Search for the cell housing the specified text and yield its [X, Y] center coordinate. 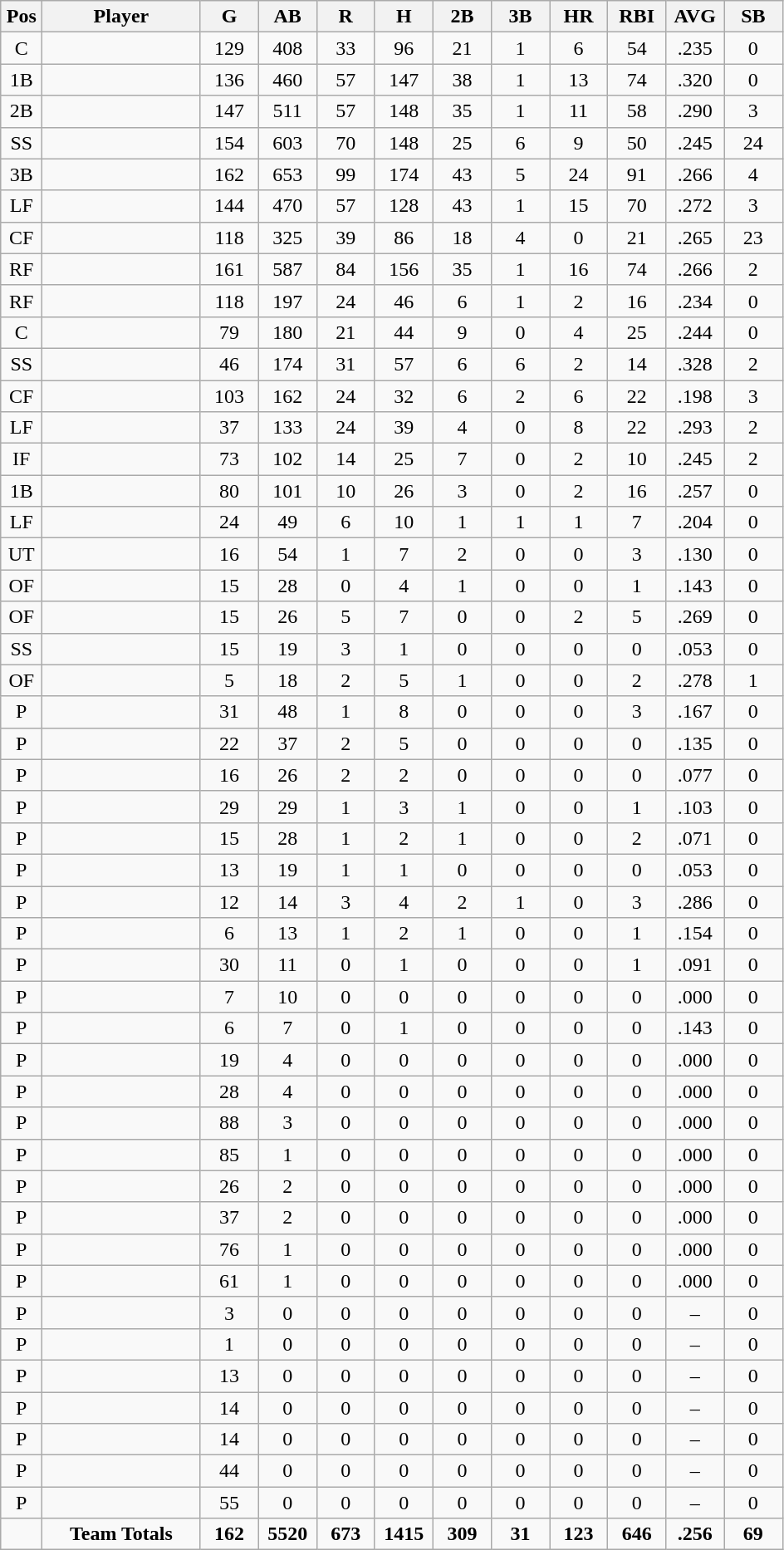
128 [404, 206]
587 [287, 269]
Pos [22, 17]
653 [287, 174]
101 [287, 491]
511 [287, 111]
.135 [695, 743]
.320 [695, 80]
32 [404, 396]
.154 [695, 934]
AB [287, 17]
136 [229, 80]
HR [579, 17]
G [229, 17]
646 [637, 1534]
197 [287, 301]
61 [229, 1281]
AVG [695, 17]
.269 [695, 617]
673 [345, 1534]
.235 [695, 48]
.286 [695, 901]
Player [121, 17]
85 [229, 1155]
.256 [695, 1534]
30 [229, 965]
33 [345, 48]
.278 [695, 680]
76 [229, 1249]
.077 [695, 775]
12 [229, 901]
80 [229, 491]
1415 [404, 1534]
.265 [695, 238]
55 [229, 1503]
.071 [695, 838]
H [404, 17]
.234 [695, 301]
.257 [695, 491]
.130 [695, 554]
91 [637, 174]
84 [345, 269]
603 [287, 143]
IF [22, 459]
156 [404, 269]
Team Totals [121, 1534]
161 [229, 269]
.293 [695, 428]
69 [753, 1534]
102 [287, 459]
460 [287, 80]
96 [404, 48]
48 [287, 712]
86 [404, 238]
5520 [287, 1534]
144 [229, 206]
58 [637, 111]
180 [287, 332]
23 [753, 238]
99 [345, 174]
49 [287, 522]
SB [753, 17]
.167 [695, 712]
88 [229, 1123]
79 [229, 332]
38 [462, 80]
123 [579, 1534]
129 [229, 48]
.272 [695, 206]
.091 [695, 965]
133 [287, 428]
.204 [695, 522]
154 [229, 143]
.103 [695, 807]
.290 [695, 111]
.244 [695, 332]
309 [462, 1534]
RBI [637, 17]
325 [287, 238]
.198 [695, 396]
.328 [695, 364]
103 [229, 396]
470 [287, 206]
50 [637, 143]
UT [22, 554]
73 [229, 459]
R [345, 17]
408 [287, 48]
